From the cell containing the given text, extract its center point as [x, y] coordinate. 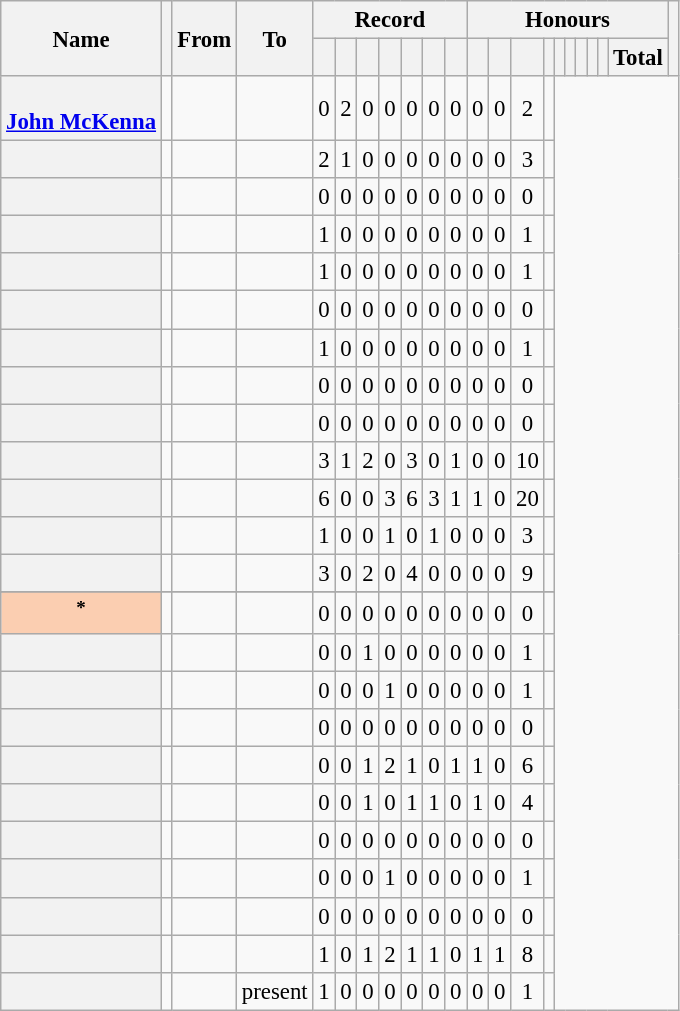
9 [528, 573]
20 [528, 498]
Honours [568, 20]
8 [528, 954]
Total [638, 58]
Name [82, 38]
From [204, 38]
To [275, 38]
* [82, 613]
John McKenna [82, 108]
Record [390, 20]
present [275, 991]
10 [528, 460]
